Search for the cell housing the specified text and yield its (x, y) center coordinate. 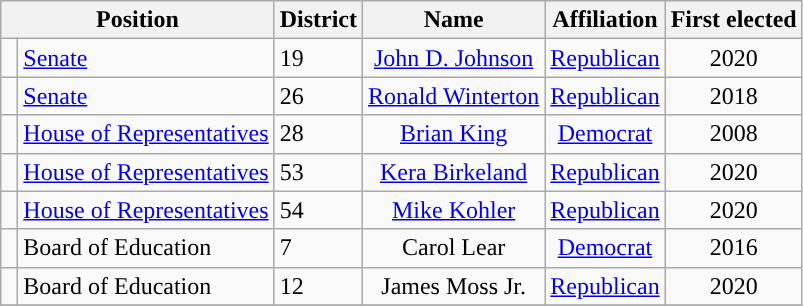
Position (138, 20)
2018 (734, 96)
First elected (734, 20)
Name (454, 20)
Kera Birkeland (454, 172)
Affiliation (605, 20)
District (318, 20)
James Moss Jr. (454, 286)
Brian King (454, 134)
2016 (734, 248)
12 (318, 286)
Ronald Winterton (454, 96)
2008 (734, 134)
26 (318, 96)
54 (318, 210)
53 (318, 172)
7 (318, 248)
19 (318, 58)
Mike Kohler (454, 210)
Carol Lear (454, 248)
28 (318, 134)
John D. Johnson (454, 58)
